Search for the cell housing the specified text and yield its (X, Y) center coordinate. 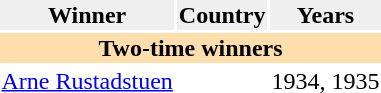
Two-time winners (190, 48)
Winner (87, 15)
Country (222, 15)
Years (326, 15)
